Detect which cell encompasses the target text, then output its (x, y) center coordinate. 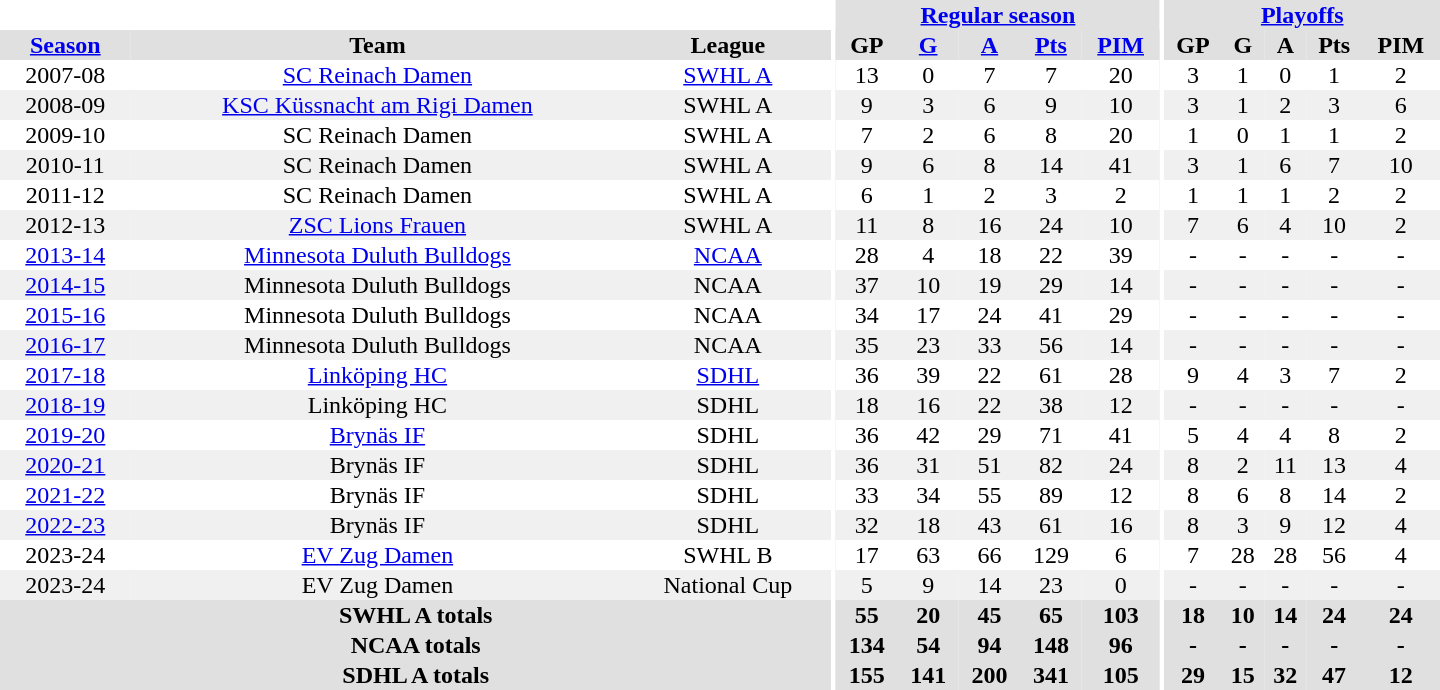
155 (866, 675)
2017-18 (66, 375)
42 (928, 435)
2009-10 (66, 135)
2022-23 (66, 525)
2012-13 (66, 225)
129 (1050, 555)
141 (928, 675)
47 (1334, 675)
15 (1243, 675)
51 (990, 465)
54 (928, 645)
SWHL B (728, 555)
71 (1050, 435)
National Cup (728, 585)
89 (1050, 495)
96 (1121, 645)
200 (990, 675)
2015-16 (66, 315)
341 (1050, 675)
94 (990, 645)
Regular season (998, 15)
31 (928, 465)
2013-14 (66, 255)
KSC Küssnacht am Rigi Damen (378, 105)
43 (990, 525)
League (728, 45)
19 (990, 285)
Season (66, 45)
38 (1050, 405)
SWHL A totals (416, 615)
Playoffs (1302, 15)
2007-08 (66, 75)
Team (378, 45)
66 (990, 555)
2016-17 (66, 345)
NCAA totals (416, 645)
37 (866, 285)
82 (1050, 465)
105 (1121, 675)
63 (928, 555)
35 (866, 345)
2018-19 (66, 405)
2014-15 (66, 285)
65 (1050, 615)
2019-20 (66, 435)
148 (1050, 645)
2008-09 (66, 105)
2010-11 (66, 165)
SDHL A totals (416, 675)
45 (990, 615)
134 (866, 645)
2011-12 (66, 195)
ZSC Lions Frauen (378, 225)
103 (1121, 615)
2021-22 (66, 495)
2020-21 (66, 465)
